Search for the cell housing the specified text and yield its [X, Y] center coordinate. 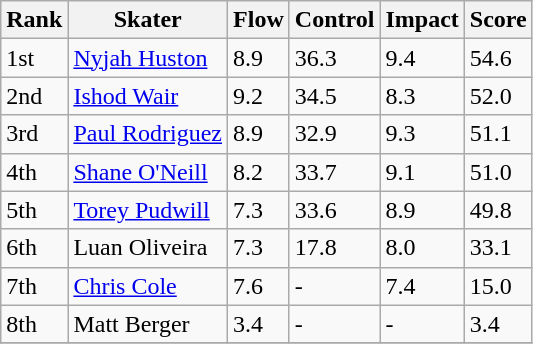
9.3 [422, 134]
33.7 [334, 172]
Torey Pudwill [148, 210]
Matt Berger [148, 324]
Paul Rodriguez [148, 134]
49.8 [498, 210]
2nd [34, 96]
8th [34, 324]
9.2 [259, 96]
36.3 [334, 58]
7.6 [259, 286]
4th [34, 172]
Ishod Wair [148, 96]
8.0 [422, 248]
Flow [259, 20]
32.9 [334, 134]
33.6 [334, 210]
8.2 [259, 172]
5th [34, 210]
Chris Cole [148, 286]
7th [34, 286]
Rank [34, 20]
Skater [148, 20]
Score [498, 20]
Nyjah Huston [148, 58]
8.3 [422, 96]
17.8 [334, 248]
Shane O'Neill [148, 172]
9.1 [422, 172]
54.6 [498, 58]
15.0 [498, 286]
Control [334, 20]
6th [34, 248]
7.4 [422, 286]
Luan Oliveira [148, 248]
51.1 [498, 134]
1st [34, 58]
52.0 [498, 96]
9.4 [422, 58]
51.0 [498, 172]
Impact [422, 20]
3rd [34, 134]
33.1 [498, 248]
34.5 [334, 96]
